Detect which cell encompasses the target text, then output its (X, Y) center coordinate. 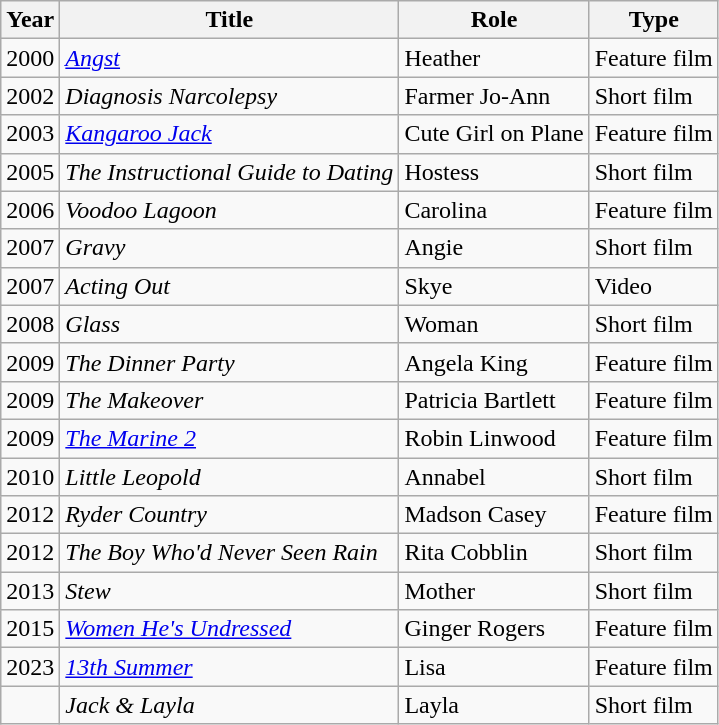
2015 (30, 629)
Heather (494, 58)
The Dinner Party (230, 362)
Patricia Bartlett (494, 400)
Year (30, 20)
Lisa (494, 667)
2023 (30, 667)
Annabel (494, 477)
Mother (494, 591)
The Marine 2 (230, 438)
Gravy (230, 248)
Woman (494, 324)
Angie (494, 248)
Carolina (494, 210)
The Makeover (230, 400)
Farmer Jo-Ann (494, 96)
Ginger Rogers (494, 629)
Angela King (494, 362)
2005 (30, 172)
13th Summer (230, 667)
Type (654, 20)
Layla (494, 705)
2002 (30, 96)
Ryder Country (230, 515)
Voodoo Lagoon (230, 210)
Madson Casey (494, 515)
Robin Linwood (494, 438)
2010 (30, 477)
Stew (230, 591)
Skye (494, 286)
Title (230, 20)
Hostess (494, 172)
Rita Cobblin (494, 553)
Acting Out (230, 286)
2006 (30, 210)
2013 (30, 591)
Glass (230, 324)
Role (494, 20)
Little Leopold (230, 477)
Angst (230, 58)
Women He's Undressed (230, 629)
2003 (30, 134)
2008 (30, 324)
Jack & Layla (230, 705)
The Boy Who'd Never Seen Rain (230, 553)
Video (654, 286)
2000 (30, 58)
Diagnosis Narcolepsy (230, 96)
Cute Girl on Plane (494, 134)
The Instructional Guide to Dating (230, 172)
Kangaroo Jack (230, 134)
